Detect which cell encompasses the target text, then output its (X, Y) center coordinate. 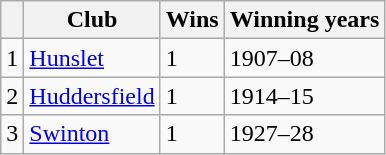
Swinton (92, 134)
3 (12, 134)
Hunslet (92, 58)
1907–08 (304, 58)
Wins (192, 20)
1927–28 (304, 134)
Huddersfield (92, 96)
Winning years (304, 20)
2 (12, 96)
1914–15 (304, 96)
Club (92, 20)
